Provide the (X, Y) coordinate of the cell's center where the given text is located.  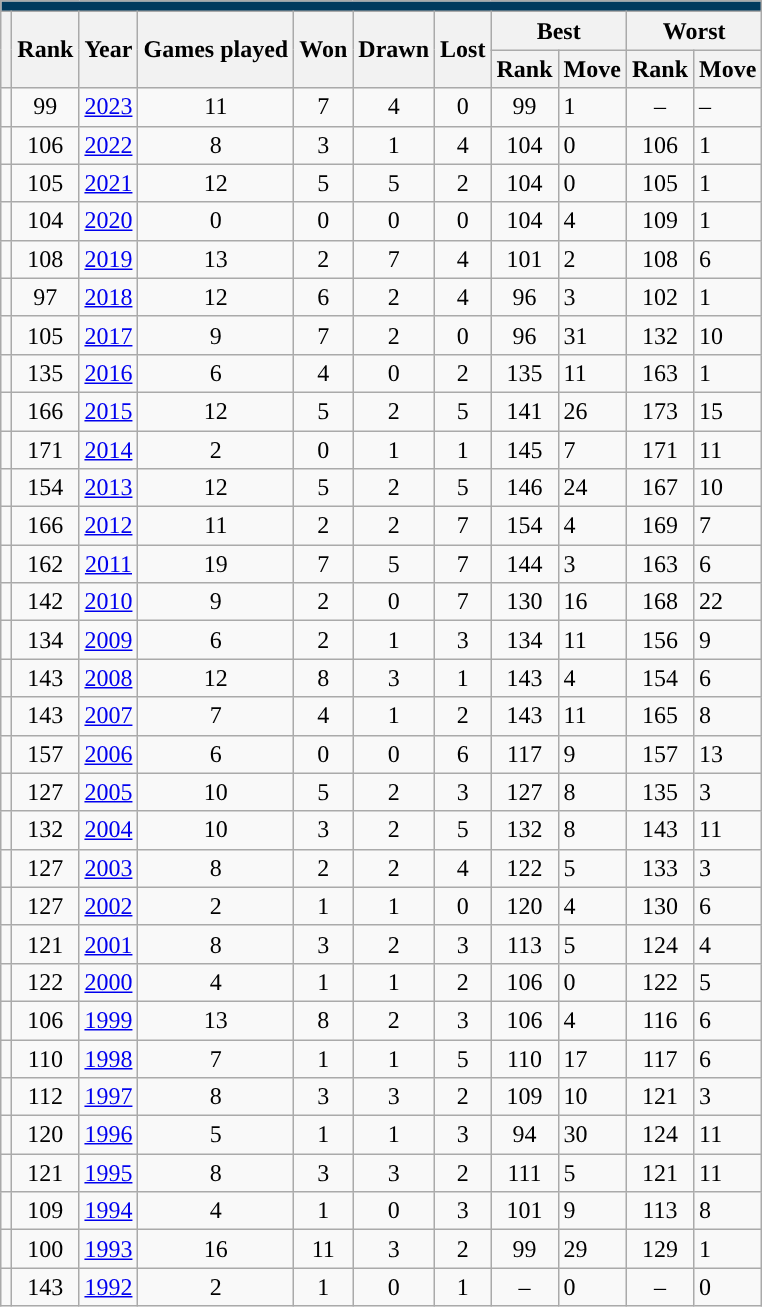
2011 (108, 564)
2012 (108, 526)
Year (108, 50)
2001 (108, 944)
30 (592, 1135)
111 (524, 1173)
Drawn (394, 50)
2018 (108, 297)
2010 (108, 602)
94 (524, 1135)
2004 (108, 830)
24 (592, 488)
173 (660, 411)
168 (660, 602)
2016 (108, 373)
102 (660, 297)
2013 (108, 488)
167 (660, 488)
2009 (108, 640)
2020 (108, 221)
2000 (108, 982)
1998 (108, 1059)
100 (46, 1249)
145 (524, 449)
2014 (108, 449)
Worst (694, 31)
19 (216, 564)
Won (324, 50)
29 (592, 1249)
2019 (108, 259)
169 (660, 526)
162 (46, 564)
2005 (108, 792)
2008 (108, 678)
31 (592, 335)
26 (592, 411)
1992 (108, 1287)
2022 (108, 145)
144 (524, 564)
1999 (108, 1020)
133 (660, 868)
146 (524, 488)
1994 (108, 1211)
165 (660, 716)
1995 (108, 1173)
2007 (108, 716)
2021 (108, 183)
2003 (108, 868)
156 (660, 640)
116 (660, 1020)
22 (728, 602)
15 (728, 411)
2006 (108, 754)
Games played (216, 50)
Best (558, 31)
112 (46, 1097)
Lost (463, 50)
1993 (108, 1249)
1996 (108, 1135)
2023 (108, 107)
2017 (108, 335)
2015 (108, 411)
129 (660, 1249)
97 (46, 297)
141 (524, 411)
2002 (108, 906)
1997 (108, 1097)
17 (592, 1059)
142 (46, 602)
